Return (X, Y) of the center of cell containing provided text 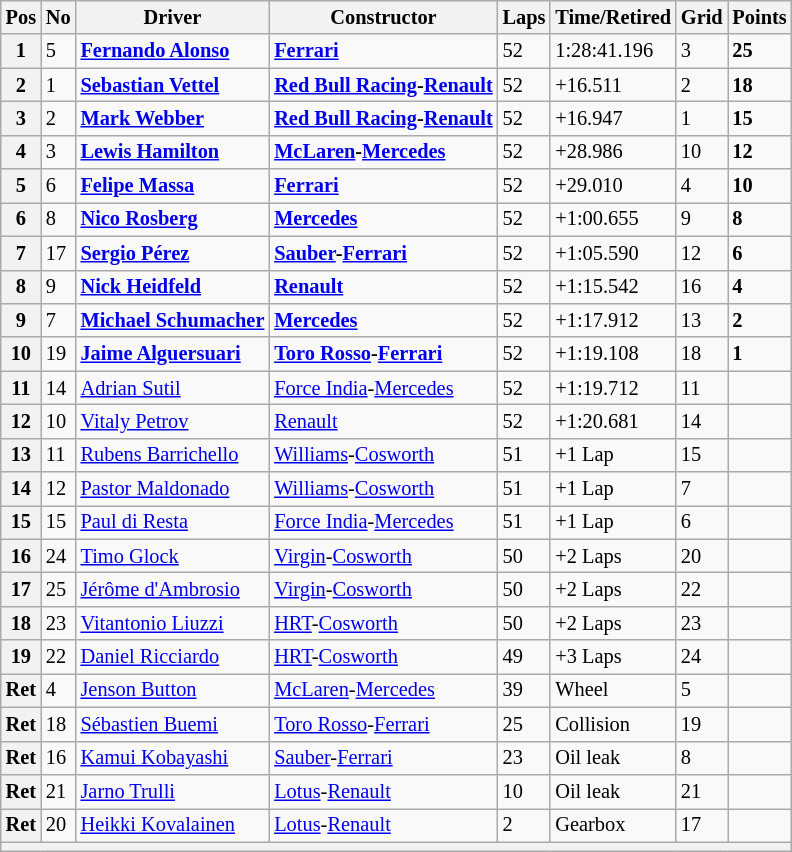
39 (524, 690)
Jarno Trulli (173, 791)
+1:19.712 (613, 388)
+16.511 (613, 85)
Mark Webber (173, 118)
Felipe Massa (173, 186)
1:28:41.196 (613, 51)
Sebastian Vettel (173, 85)
Kamui Kobayashi (173, 758)
Jenson Button (173, 690)
Vitantonio Liuzzi (173, 623)
+3 Laps (613, 657)
Constructor (383, 17)
Wheel (613, 690)
49 (524, 657)
+1:20.681 (613, 421)
Heikki Kovalainen (173, 825)
Sébastien Buemi (173, 724)
Nick Heidfeld (173, 287)
Nico Rosberg (173, 219)
Sergio Pérez (173, 253)
Pos (21, 17)
+16.947 (613, 118)
Driver (173, 17)
Points (760, 17)
+1:05.590 (613, 253)
Paul di Resta (173, 522)
Daniel Ricciardo (173, 657)
Vitaly Petrov (173, 421)
Rubens Barrichello (173, 455)
Pastor Maldonado (173, 489)
Time/Retired (613, 17)
+1:15.542 (613, 287)
Timo Glock (173, 556)
Fernando Alonso (173, 51)
No (58, 17)
+1:17.912 (613, 320)
Lewis Hamilton (173, 152)
Jérôme d'Ambrosio (173, 589)
Grid (702, 17)
Collision (613, 724)
+29.010 (613, 186)
Laps (524, 17)
Adrian Sutil (173, 388)
Michael Schumacher (173, 320)
+28.986 (613, 152)
+1:00.655 (613, 219)
+1:19.108 (613, 354)
Jaime Alguersuari (173, 354)
Gearbox (613, 825)
